Pinpoint the cell where the given text exists, returning its [X, Y] midpoint coordinate. 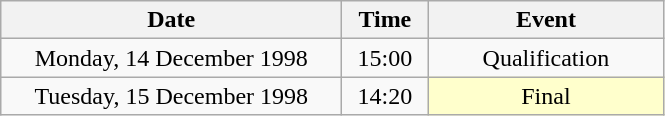
Monday, 14 December 1998 [172, 58]
14:20 [385, 96]
Date [172, 20]
15:00 [385, 58]
Event [546, 20]
Qualification [546, 58]
Time [385, 20]
Final [546, 96]
Tuesday, 15 December 1998 [172, 96]
